Provide the (X, Y) coordinate of the cell's center where the given text is located.  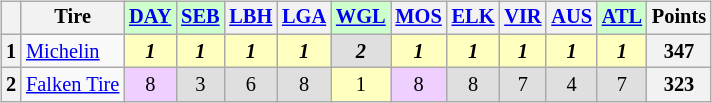
Falken Tire (72, 85)
DAY (150, 18)
Michelin (72, 51)
4 (571, 85)
6 (250, 85)
MOS (419, 18)
Points (679, 18)
Tire (72, 18)
ATL (622, 18)
AUS (571, 18)
SEB (200, 18)
LBH (250, 18)
WGL (361, 18)
323 (679, 85)
ELK (474, 18)
LGA (304, 18)
VIR (522, 18)
347 (679, 51)
3 (200, 85)
